Find where the given text appears and provide that cell's center as (X, Y) coordinate. 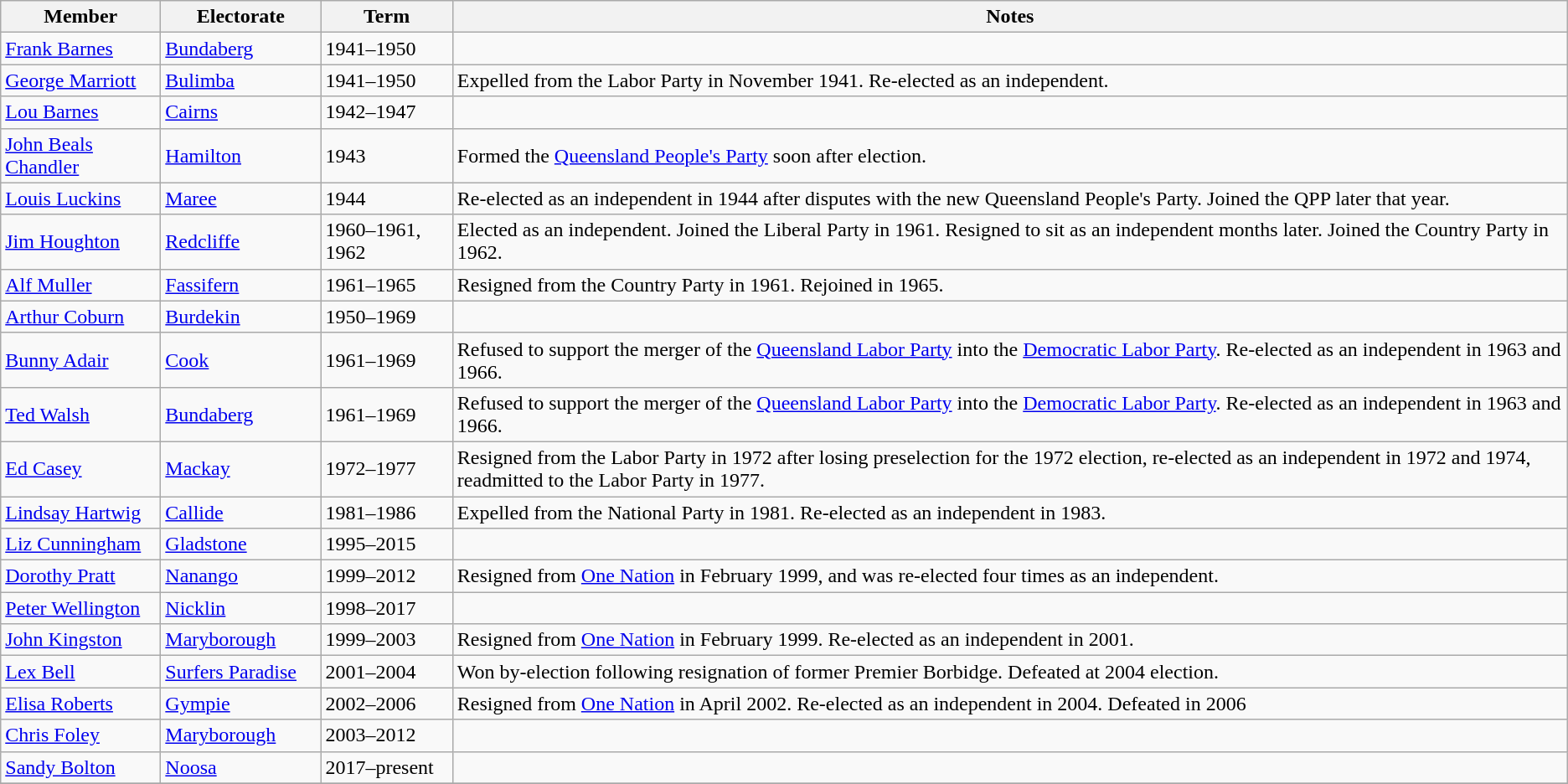
Resigned from the Country Party in 1961. Rejoined in 1965. (1010, 285)
Louis Luckins (80, 199)
Bunny Adair (80, 360)
Notes (1010, 17)
Ted Walsh (80, 414)
2003–2012 (387, 735)
1943 (387, 156)
Jim Houghton (80, 241)
Alf Muller (80, 285)
1950–1969 (387, 317)
Gympie (241, 704)
Dorothy Pratt (80, 576)
Resigned from One Nation in April 2002. Re-elected as an independent in 2004. Defeated in 2006 (1010, 704)
1995–2015 (387, 544)
Redcliffe (241, 241)
George Marriott (80, 80)
Formed the Queensland People's Party soon after election. (1010, 156)
Resigned from One Nation in February 1999. Re-elected as an independent in 2001. (1010, 640)
Lou Barnes (80, 112)
John Beals Chandler (80, 156)
Hamilton (241, 156)
Chris Foley (80, 735)
1960–1961, 1962 (387, 241)
Surfers Paradise (241, 672)
Elisa Roberts (80, 704)
Nanango (241, 576)
Lex Bell (80, 672)
1944 (387, 199)
Gladstone (241, 544)
1999–2003 (387, 640)
Bulimba (241, 80)
Ed Casey (80, 469)
1998–2017 (387, 608)
Callide (241, 512)
Noosa (241, 767)
Cairns (241, 112)
Sandy Bolton (80, 767)
Maree (241, 199)
Resigned from One Nation in February 1999, and was re-elected four times as an independent. (1010, 576)
Expelled from the National Party in 1981. Re-elected as an independent in 1983. (1010, 512)
Elected as an independent. Joined the Liberal Party in 1961. Resigned to sit as an independent months later. Joined the Country Party in 1962. (1010, 241)
2001–2004 (387, 672)
John Kingston (80, 640)
Nicklin (241, 608)
Peter Wellington (80, 608)
Expelled from the Labor Party in November 1941. Re-elected as an independent. (1010, 80)
1981–1986 (387, 512)
Won by-election following resignation of former Premier Borbidge. Defeated at 2004 election. (1010, 672)
1999–2012 (387, 576)
Liz Cunningham (80, 544)
Mackay (241, 469)
Frank Barnes (80, 49)
2002–2006 (387, 704)
1961–1965 (387, 285)
Re-elected as an independent in 1944 after disputes with the new Queensland People's Party. Joined the QPP later that year. (1010, 199)
Member (80, 17)
Lindsay Hartwig (80, 512)
1942–1947 (387, 112)
Cook (241, 360)
1972–1977 (387, 469)
Fassifern (241, 285)
Term (387, 17)
Electorate (241, 17)
Arthur Coburn (80, 317)
2017–present (387, 767)
Burdekin (241, 317)
